Output the (x, y) coordinate of the center of the cell containing the given text.  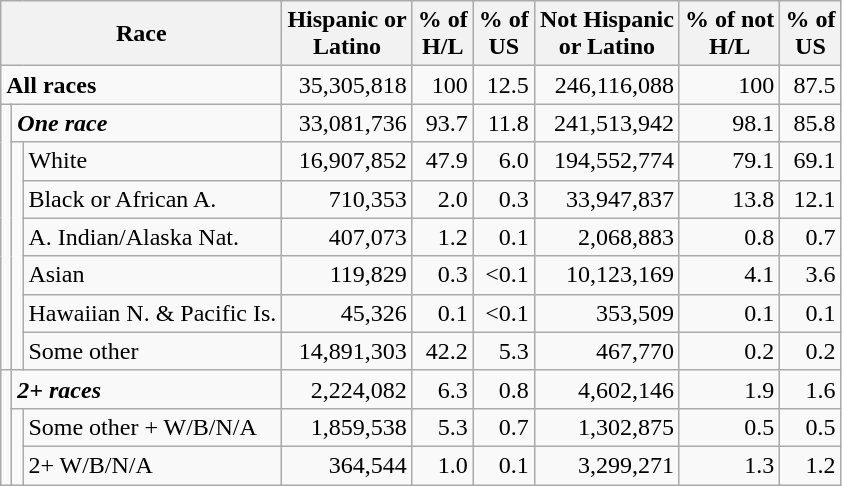
White (152, 161)
4.1 (729, 275)
14,891,303 (347, 351)
3,299,271 (606, 465)
33,081,736 (347, 123)
33,947,837 (606, 199)
45,326 (347, 313)
16,907,852 (347, 161)
Black or African A. (152, 199)
% of notH/L (729, 34)
1,859,538 (347, 427)
Hawaiian N. & Pacific Is. (152, 313)
Some other + W/B/N/A (152, 427)
Race (142, 34)
3.6 (810, 275)
98.1 (729, 123)
1.6 (810, 389)
119,829 (347, 275)
13.8 (729, 199)
47.9 (442, 161)
93.7 (442, 123)
87.5 (810, 85)
364,544 (347, 465)
6.0 (504, 161)
Some other (152, 351)
246,116,088 (606, 85)
1,302,875 (606, 427)
Asian (152, 275)
4,602,146 (606, 389)
79.1 (729, 161)
2,068,883 (606, 237)
85.8 (810, 123)
2+ W/B/N/A (152, 465)
2,224,082 (347, 389)
12.5 (504, 85)
A. Indian/Alaska Nat. (152, 237)
407,073 (347, 237)
1.3 (729, 465)
11.8 (504, 123)
2.0 (442, 199)
710,353 (347, 199)
6.3 (442, 389)
1.9 (729, 389)
69.1 (810, 161)
35,305,818 (347, 85)
10,123,169 (606, 275)
241,513,942 (606, 123)
Hispanic orLatino (347, 34)
353,509 (606, 313)
All races (142, 85)
42.2 (442, 351)
Not Hispanicor Latino (606, 34)
467,770 (606, 351)
One race (147, 123)
2+ races (147, 389)
194,552,774 (606, 161)
12.1 (810, 199)
% ofH/L (442, 34)
1.0 (442, 465)
